Find where the given text appears and provide that cell's center as (x, y) coordinate. 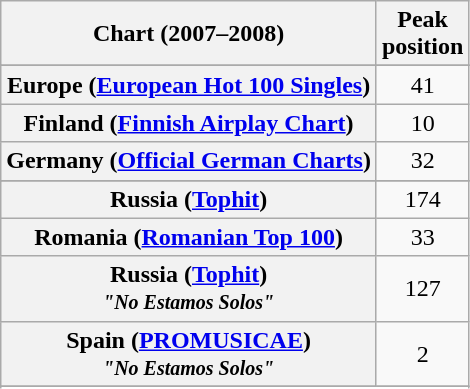
127 (422, 288)
41 (422, 85)
Russia (Tophit) (189, 199)
Peakposition (422, 34)
2 (422, 354)
Russia (Tophit)"No Estamos Solos" (189, 288)
32 (422, 161)
Europe (European Hot 100 Singles) (189, 85)
Romania (Romanian Top 100) (189, 237)
Chart (2007–2008) (189, 34)
Finland (Finnish Airplay Chart) (189, 123)
33 (422, 237)
10 (422, 123)
Spain (PROMUSICAE)"No Estamos Solos" (189, 354)
174 (422, 199)
Germany (Official German Charts) (189, 161)
